Detect which cell encompasses the target text, then output its (x, y) center coordinate. 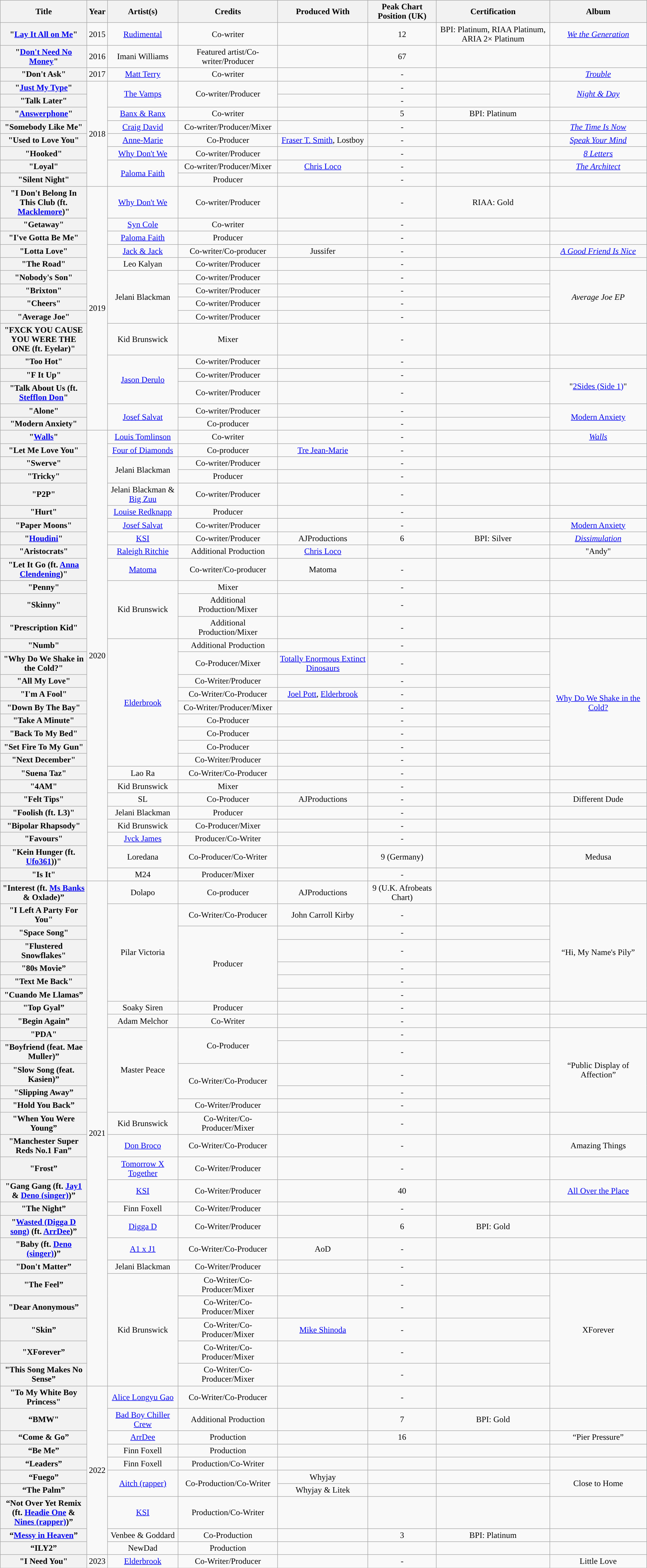
"Don't Need No Money" (44, 57)
"80s Movie” (44, 968)
"Talk About Us (ft. Stefflon Don" (44, 393)
Lao Ra (143, 773)
“ILY2” (44, 1548)
"Is It" (44, 874)
Walls (598, 437)
67 (402, 57)
Produced With (323, 12)
"Brixton" (44, 290)
"Dear Anonymous” (44, 1307)
"Slipping Away” (44, 1092)
A1 x J1 (143, 1249)
"Just My Type" (44, 87)
Pilar Victoria (143, 952)
Dissimulation (598, 538)
Loredana (143, 857)
Speak Your Mind (598, 140)
Raleigh Ritchie (143, 551)
2021 (97, 1133)
"Alone" (44, 410)
“Be Me” (44, 1450)
"Skin” (44, 1330)
BPI: Silver (493, 538)
"Talk Later" (44, 101)
"Boyfriend (feat. Mae Muller)” (44, 1052)
"Paper Moons" (44, 525)
Medusa (598, 857)
"2Sides (Side 1)" (598, 386)
Soaky Siren (143, 1008)
"Modern Anxiety" (44, 424)
Tomorrow X Together (143, 1168)
Artist(s) (143, 12)
"Skinny" (44, 605)
Producer/Mixer (228, 874)
Co-Production (228, 1535)
"Silent Night" (44, 179)
Year (97, 12)
"P2P" (44, 494)
Imani Williams (143, 57)
Joel Pott, Elderbrook (323, 694)
Jason Derulo (143, 380)
Producer/Co-Writer (228, 839)
Tre Jean-Marie (323, 450)
"The Feel” (44, 1285)
16 (402, 1437)
"FXCK YOU CAUSE YOU WERE THE ONE (ft. Eyelar)" (44, 339)
Louis Tomlinson (143, 437)
Jvck James (143, 839)
"Somebody Like Me" (44, 127)
Fraser T. Smith, Lostboy (323, 140)
"XForever” (44, 1352)
Digga D (143, 1226)
7 (402, 1420)
"Take A Minute" (44, 721)
"Frost” (44, 1168)
Amazing Things (598, 1146)
Aitch (rapper) (143, 1483)
"I Left A Party For You" (44, 915)
Featured artist/Co-writer/Producer (228, 57)
"Average Joe" (44, 317)
"PDA" (44, 1034)
Co-Production/Co-Writer (228, 1483)
Credits (228, 12)
"Hurt" (44, 512)
“The Palm” (44, 1490)
3 (402, 1535)
Peak Chart Position (UK) (402, 12)
Don Broco (143, 1146)
"Penny" (44, 587)
"Loyal" (44, 166)
Close to Home (598, 1483)
"Begin Again” (44, 1021)
All Over the Place (598, 1191)
"Too Hot" (44, 362)
2017 (97, 74)
"4AM" (44, 786)
"Space Song" (44, 933)
"Andy" (598, 551)
2016 (97, 57)
ArrDee (143, 1437)
Co-Producer/Co-Writer (228, 857)
"Set Fire To My Gun" (44, 747)
Album (598, 12)
XForever (598, 1330)
"Cheers" (44, 304)
Matt Terry (143, 74)
"Lotta Love" (44, 251)
"Swerve" (44, 463)
"Favours" (44, 839)
"Numb" (44, 645)
NewDad (143, 1548)
M24 (143, 874)
Syn Cole (143, 225)
“Fuego” (44, 1477)
"Getaway" (44, 225)
Anne-Marie (143, 140)
A Good Friend Is Nice (598, 251)
"Walls" (44, 437)
BPI: Platinum, RIAA Platinum, ARIA 2× Platinum (493, 34)
RIAA: Gold (493, 202)
"Let It Go (ft. Anna Clendening)" (44, 569)
Title (44, 12)
"Kein Hunger (ft. Ufo361))" (44, 857)
Night & Day (598, 94)
2023 (97, 1561)
2020 (97, 656)
Whyjay (323, 1477)
"Houdini" (44, 538)
Trouble (598, 74)
Co-Writer (228, 1021)
2015 (97, 34)
"I Need You" (44, 1561)
“BMW" (44, 1420)
Whyjay & Litek (323, 1490)
The Time Is Now (598, 127)
Co-Writer/Producer/Mixer (228, 707)
"Baby (ft. Deno (singer))” (44, 1249)
"I'm A Fool" (44, 694)
8 Letters (598, 153)
Master Peace (143, 1070)
Totally Enormous Extinct Dinosaurs (323, 663)
Why Do We Shake in the Cold? (598, 703)
Certification (493, 12)
"Answerphone" (44, 114)
"Used to Love You" (44, 140)
The Vamps (143, 94)
"Hooked" (44, 153)
Banx & Ranx (143, 114)
"When You Were Young” (44, 1123)
"Top Gyal” (44, 1008)
The Architect (598, 166)
Little Love (598, 1561)
"Why Do We Shake in the Cold?" (44, 663)
Four of Diamonds (143, 450)
“Leaders” (44, 1464)
40 (402, 1191)
"Tricky" (44, 476)
"Wasted (Digga D song) (ft. ArrDee)” (44, 1226)
SL (143, 799)
“Come & Go” (44, 1437)
"Next December" (44, 760)
"The Road" (44, 264)
"Slow Song (feat. Kasien)” (44, 1075)
"Bipolar Rhapsody" (44, 826)
2022 (97, 1470)
"Cuando Me Llamas” (44, 995)
Dolapo (143, 892)
Adam Melchor (143, 1021)
Jussifer (323, 251)
"F It Up" (44, 375)
"Suena Taz" (44, 773)
“Messy in Heaven” (44, 1535)
“Hi, My Name's Pily” (598, 952)
"Don't Ask" (44, 74)
"Nobody's Son" (44, 277)
Jack & Jack (143, 251)
"I've Gotta Be Me" (44, 238)
Alice Longyu Gao (143, 1397)
5 (402, 114)
Bad Boy Chiller Crew (143, 1420)
Venbee & Goddard (143, 1535)
Rudimental (143, 34)
“Pier Pressure” (598, 1437)
"Down By The Bay" (44, 707)
Leo Kalyan (143, 264)
Craig David (143, 127)
John Carroll Kirby (323, 915)
AoD (323, 1249)
9 (Germany) (402, 857)
"Gang Gang (ft. Jay1 & Deno (singer))” (44, 1191)
We the Generation (598, 34)
“Public Display of Affection” (598, 1070)
Different Dude (598, 799)
"This Song Makes No Sense” (44, 1375)
"Flustered Snowflakes" (44, 950)
Average Joe EP (598, 297)
9 (U.K. Afrobeats Chart) (402, 892)
"Prescription Kid" (44, 627)
2019 (97, 308)
"The Night” (44, 1208)
"Aristocrats" (44, 551)
"Back To My Bed" (44, 734)
"Let Me Love You" (44, 450)
"To My White Boy Princess" (44, 1397)
"Lay It All on Me" (44, 34)
Louise Redknapp (143, 512)
2018 (97, 133)
"Foolish (ft. L3)" (44, 813)
12 (402, 34)
"I Don't Belong In This Club (ft. Macklemore)" (44, 202)
"Interest (ft. Ms Banks & Oxlade)” (44, 892)
"Felt Tips" (44, 799)
"Don't Matter” (44, 1267)
"Manchester Super Reds No.1 Fan” (44, 1146)
Jelani Blackman & Big Zuu (143, 494)
"Text Me Back" (44, 982)
“Not Over Yet Remix (ft. Headie One & Nines (rapper))” (44, 1512)
"Hold You Back” (44, 1105)
Mike Shinoda (323, 1330)
"All My Love" (44, 681)
